Scan for the cell matching the given text and deliver its (X, Y) coordinate at center. 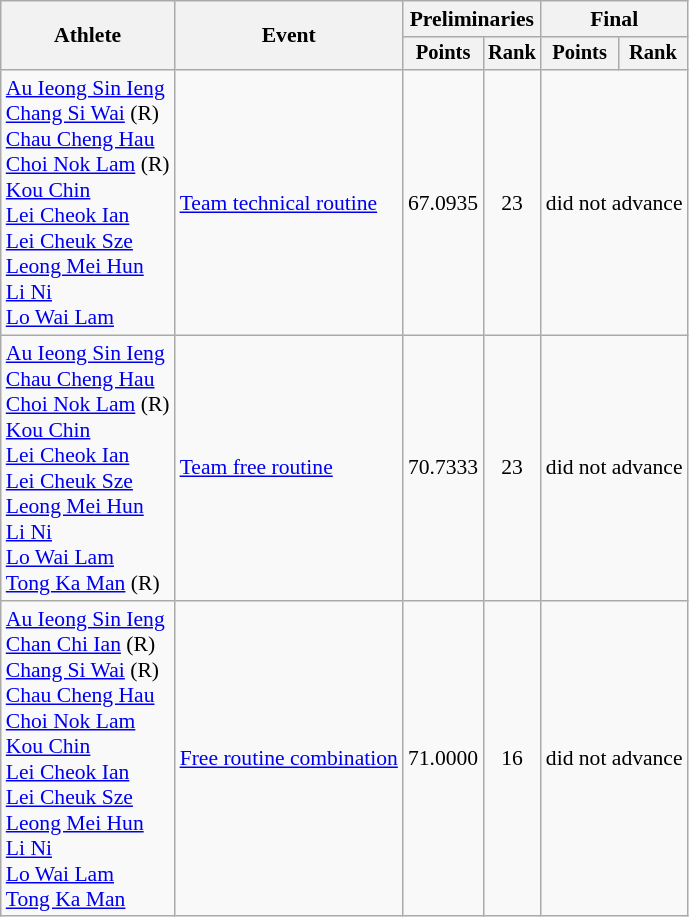
Final (614, 19)
Au Ieong Sin IengChang Si Wai (R)Chau Cheng HauChoi Nok Lam (R)Kou ChinLei Cheok IanLei Cheuk SzeLeong Mei HunLi NiLo Wai Lam (88, 202)
70.7333 (443, 468)
16 (512, 759)
Preliminaries (472, 19)
Au Ieong Sin IengChau Cheng HauChoi Nok Lam (R)Kou ChinLei Cheok IanLei Cheuk SzeLeong Mei HunLi NiLo Wai LamTong Ka Man (R) (88, 468)
Athlete (88, 36)
Team free routine (289, 468)
Team technical routine (289, 202)
67.0935 (443, 202)
71.0000 (443, 759)
Free routine combination (289, 759)
Au Ieong Sin IengChan Chi Ian (R)Chang Si Wai (R)Chau Cheng HauChoi Nok LamKou ChinLei Cheok IanLei Cheuk SzeLeong Mei HunLi NiLo Wai LamTong Ka Man (88, 759)
Event (289, 36)
